Capture the cell that displays the provided text and extract its (X, Y) central coordinate. 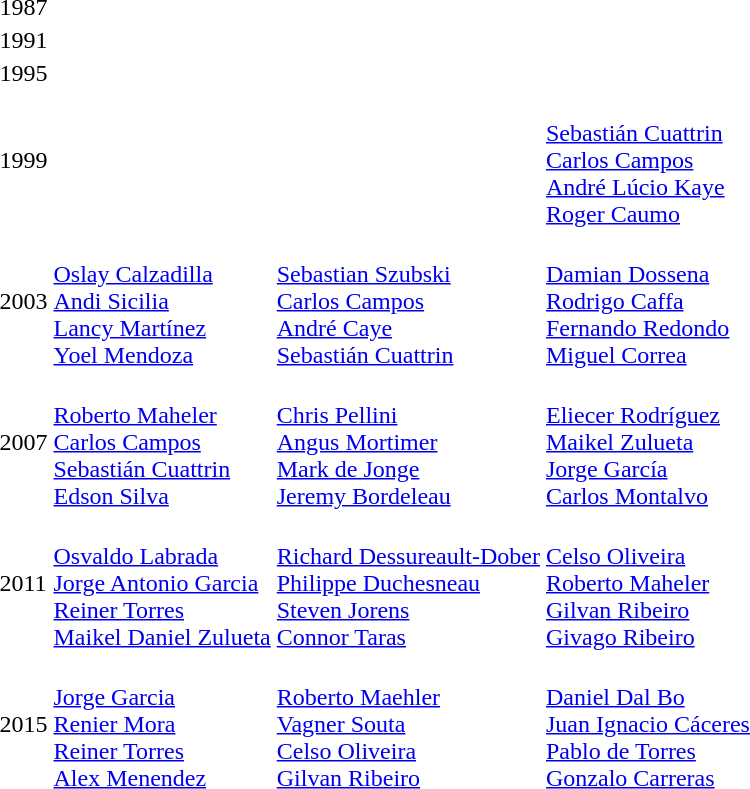
Chris Pellini Angus Mortimer Mark de Jonge Jeremy Bordeleau (408, 442)
Osvaldo LabradaJorge Antonio Garcia Reiner Torres Maikel Daniel Zulueta (162, 583)
Oslay CalzadillaAndi SiciliaLancy MartínezYoel Mendoza (162, 301)
Roberto Maheler Carlos Campos Sebastián Cuattrin Edson Silva (162, 442)
Richard Dessureault-Dober Philippe Duchesneau Steven Jorens Connor Taras (408, 583)
Sebastian SzubskiCarlos CamposAndré CayeSebastián Cuattrin (408, 301)
